Return the [x, y] coordinate for the center point of the cell that contains the specified text.  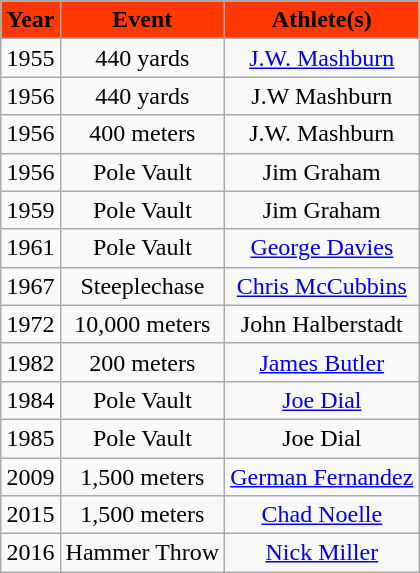
Nick Miller [322, 553]
Event [142, 20]
1985 [30, 438]
Chad Noelle [322, 515]
James Butler [322, 362]
1959 [30, 210]
George Davies [322, 248]
2016 [30, 553]
Steeplechase [142, 286]
German Fernandez [322, 477]
200 meters [142, 362]
J.W Mashburn [322, 96]
2009 [30, 477]
1972 [30, 324]
Year [30, 20]
1961 [30, 248]
1967 [30, 286]
Athlete(s) [322, 20]
1955 [30, 58]
Hammer Throw [142, 553]
1982 [30, 362]
John Halberstadt [322, 324]
Chris McCubbins [322, 286]
2015 [30, 515]
400 meters [142, 134]
10,000 meters [142, 324]
1984 [30, 400]
